Detect which cell encompasses the target text, then output its [x, y] center coordinate. 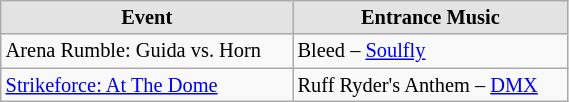
Strikeforce: At The Dome [147, 85]
Ruff Ryder's Anthem – DMX [430, 85]
Entrance Music [430, 17]
Arena Rumble: Guida vs. Horn [147, 51]
Bleed – Soulfly [430, 51]
Event [147, 17]
